Output the (x, y) coordinate of the center of the cell containing the given text.  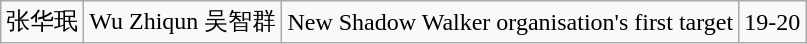
New Shadow Walker organisation's first target (510, 22)
张华珉 (42, 22)
Wu Zhiqun 吴智群 (183, 22)
19-20 (772, 22)
